Extract the (X, Y) coordinate from the center of the cell holding the provided text.  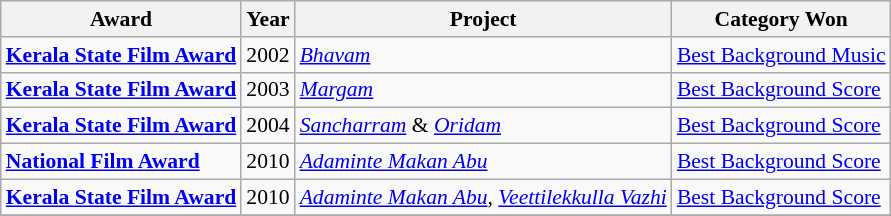
Year (268, 19)
Bhavam (484, 55)
2002 (268, 55)
2004 (268, 126)
Adaminte Makan Abu, Veettilekkulla Vazhi (484, 197)
Project (484, 19)
National Film Award (122, 162)
2003 (268, 90)
Award (122, 19)
Margam (484, 90)
Adaminte Makan Abu (484, 162)
Category Won (782, 19)
Sancharram & Oridam (484, 126)
Best Background Music (782, 55)
